From the cell containing the given text, extract its center point as [x, y] coordinate. 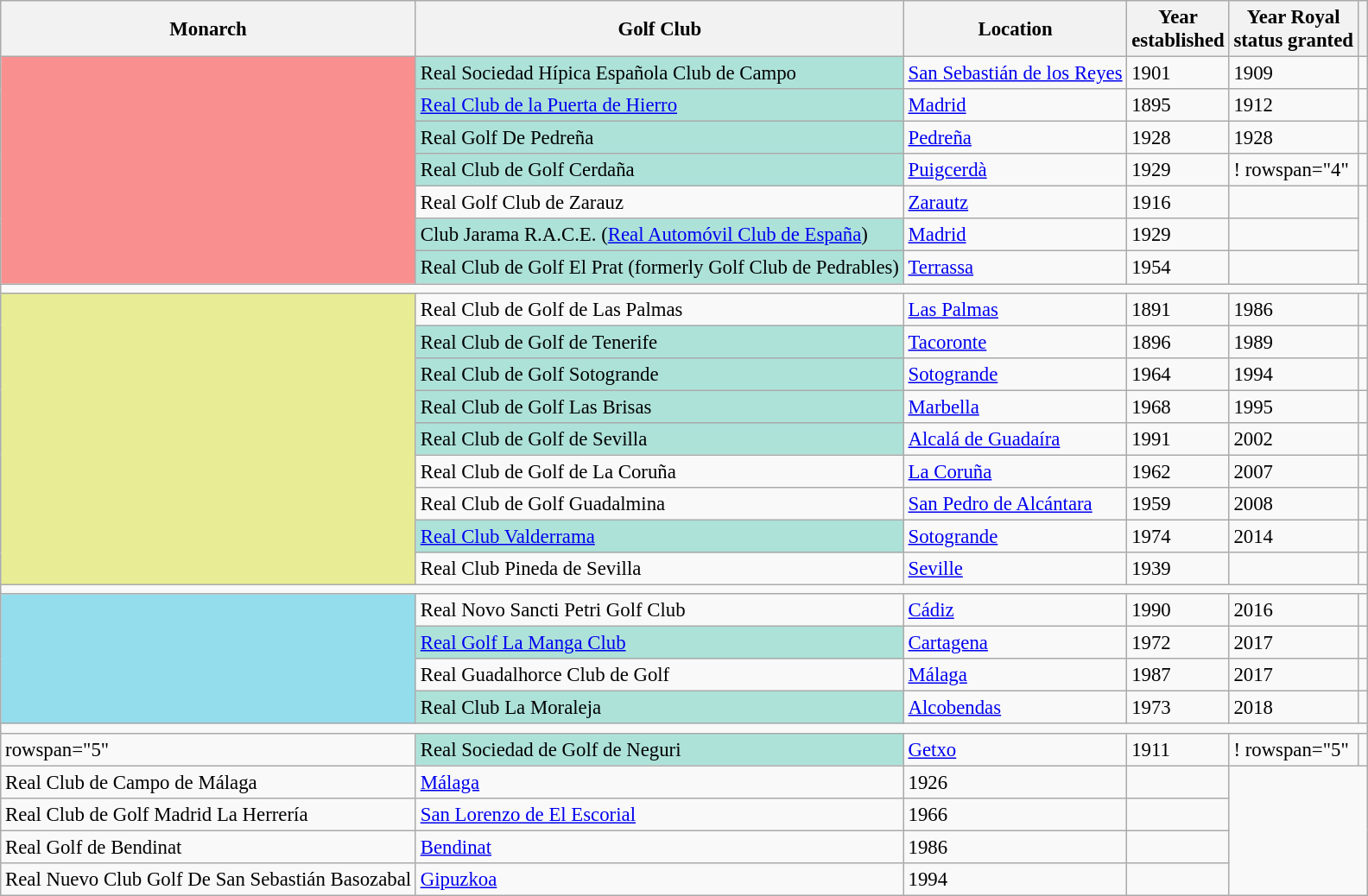
Golf Club [660, 29]
Cádiz [1016, 610]
! rowspan="5" [1294, 749]
Real Club de Golf de La Coruña [660, 471]
Tacoronte [1016, 342]
2008 [1294, 504]
Pedreña [1016, 138]
1959 [1178, 504]
2014 [1294, 536]
1972 [1178, 643]
Real Club de la Puerta de Hierro [660, 105]
Yearestablished [1178, 29]
Real Club de Golf Las Brisas [660, 407]
1939 [1178, 569]
Zarautz [1016, 203]
Year Royalstatus granted [1294, 29]
1916 [1178, 203]
Location [1016, 29]
1901 [1178, 73]
1974 [1178, 536]
Real Club Pineda de Sevilla [660, 569]
Terrassa [1016, 268]
1962 [1178, 471]
1995 [1294, 407]
Real Club de Golf Cerdaña [660, 170]
Real Club de Golf Madrid La Herrería [209, 814]
2018 [1294, 708]
Alcalá de Guadaíra [1016, 439]
Monarch [209, 29]
! rowspan="4" [1294, 170]
1991 [1178, 439]
Real Golf de Bendinat [209, 847]
rowspan="5" [209, 749]
1954 [1178, 268]
2016 [1294, 610]
Real Club de Golf El Prat (formerly Golf Club de Pedrables) [660, 268]
Real Club La Moraleja [660, 708]
Puigcerdà [1016, 170]
Real Club de Golf de Las Palmas [660, 309]
Real Golf La Manga Club [660, 643]
1891 [1178, 309]
Real Nuevo Club Golf De San Sebastián Basozabal [209, 880]
1912 [1294, 105]
Real Club Valderrama [660, 536]
Gipuzkoa [660, 880]
1987 [1178, 675]
1895 [1178, 105]
1896 [1178, 342]
San Lorenzo de El Escorial [660, 814]
1911 [1178, 749]
1909 [1294, 73]
Real Sociedad de Golf de Neguri [660, 749]
1926 [1016, 782]
San Sebastián de los Reyes [1016, 73]
2002 [1294, 439]
1973 [1178, 708]
Real Novo Sancti Petri Golf Club [660, 610]
1964 [1178, 374]
Real Club de Golf de Tenerife [660, 342]
1989 [1294, 342]
Las Palmas [1016, 309]
Alcobendas [1016, 708]
2007 [1294, 471]
Bendinat [660, 847]
Real Club de Golf Guadalmina [660, 504]
Club Jarama R.A.C.E. (Real Automóvil Club de España) [660, 236]
Real Golf Club de Zarauz [660, 203]
San Pedro de Alcántara [1016, 504]
Real Golf De Pedreña [660, 138]
Real Club de Golf de Sevilla [660, 439]
1990 [1178, 610]
Real Guadalhorce Club de Golf [660, 675]
Real Club de Campo de Málaga [209, 782]
Real Club de Golf Sotogrande [660, 374]
Seville [1016, 569]
Marbella [1016, 407]
Getxo [1016, 749]
Cartagena [1016, 643]
La Coruña [1016, 471]
1966 [1016, 814]
1968 [1178, 407]
Real Sociedad Hípica Española Club de Campo [660, 73]
